Provide the (x, y) coordinate of the cell's center where the given text is located.  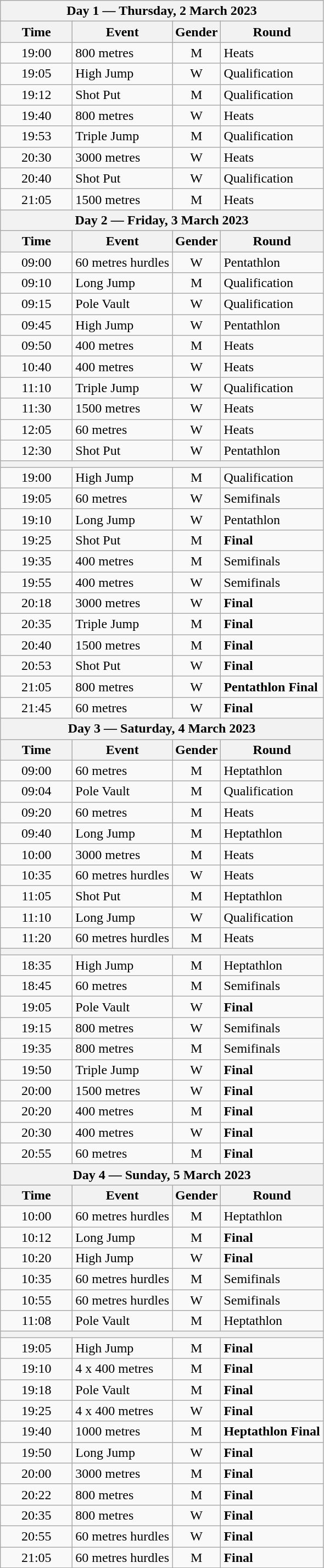
11:30 (36, 409)
09:40 (36, 833)
09:04 (36, 791)
11:20 (36, 938)
19:18 (36, 1390)
Day 4 — Sunday, 5 March 2023 (162, 1174)
20:53 (36, 666)
10:40 (36, 367)
Day 2 — Friday, 3 March 2023 (162, 220)
19:12 (36, 95)
12:05 (36, 430)
Pentathlon Final (272, 687)
09:15 (36, 304)
10:20 (36, 1258)
11:05 (36, 896)
20:18 (36, 603)
Day 1 — Thursday, 2 March 2023 (162, 11)
18:35 (36, 965)
09:50 (36, 346)
10:55 (36, 1300)
20:22 (36, 1494)
09:10 (36, 283)
09:20 (36, 812)
18:45 (36, 986)
19:53 (36, 136)
Heptathlon Final (272, 1432)
21:45 (36, 708)
11:08 (36, 1321)
1000 metres (122, 1432)
19:15 (36, 1028)
20:20 (36, 1112)
Day 3 — Saturday, 4 March 2023 (162, 729)
12:30 (36, 450)
19:55 (36, 582)
09:45 (36, 325)
10:12 (36, 1237)
